Return (x, y) of the center of cell containing provided text 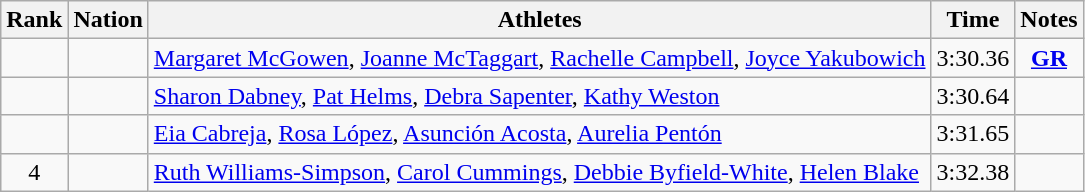
Margaret McGowen, Joanne McTaggart, Rachelle Campbell, Joyce Yakubowich (540, 58)
3:30.64 (973, 96)
Sharon Dabney, Pat Helms, Debra Sapenter, Kathy Weston (540, 96)
Rank (34, 20)
4 (34, 172)
Ruth Williams-Simpson, Carol Cummings, Debbie Byfield-White, Helen Blake (540, 172)
3:32.38 (973, 172)
3:30.36 (973, 58)
Eia Cabreja, Rosa López, Asunción Acosta, Aurelia Pentón (540, 134)
GR (1049, 58)
Athletes (540, 20)
Notes (1049, 20)
Nation (108, 20)
Time (973, 20)
3:31.65 (973, 134)
